Search for the cell housing the specified text and yield its (X, Y) center coordinate. 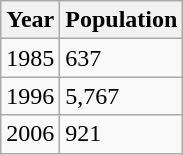
1985 (30, 58)
637 (122, 58)
1996 (30, 96)
921 (122, 134)
Year (30, 20)
Population (122, 20)
5,767 (122, 96)
2006 (30, 134)
